Extract the (x, y) coordinate from the center of the cell holding the provided text.  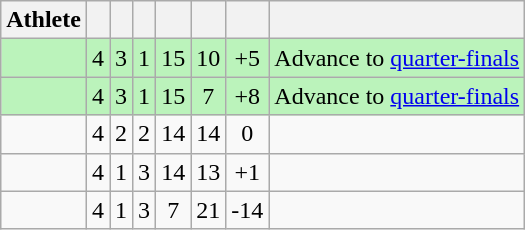
+1 (248, 172)
+5 (248, 58)
+8 (248, 96)
-14 (248, 210)
13 (208, 172)
Athlete (44, 20)
10 (208, 58)
21 (208, 210)
0 (248, 134)
